Return the (X, Y) coordinate for the center point of the cell that contains the specified text.  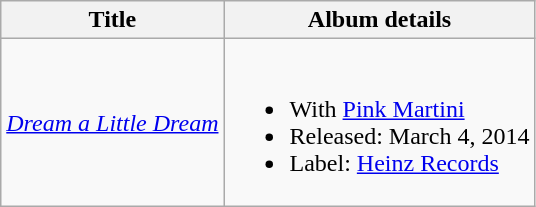
Dream a Little Dream (112, 122)
With Pink MartiniReleased: March 4, 2014Label: Heinz Records (380, 122)
Album details (380, 20)
Title (112, 20)
